Output the [x, y] coordinate of the center of the cell containing the given text.  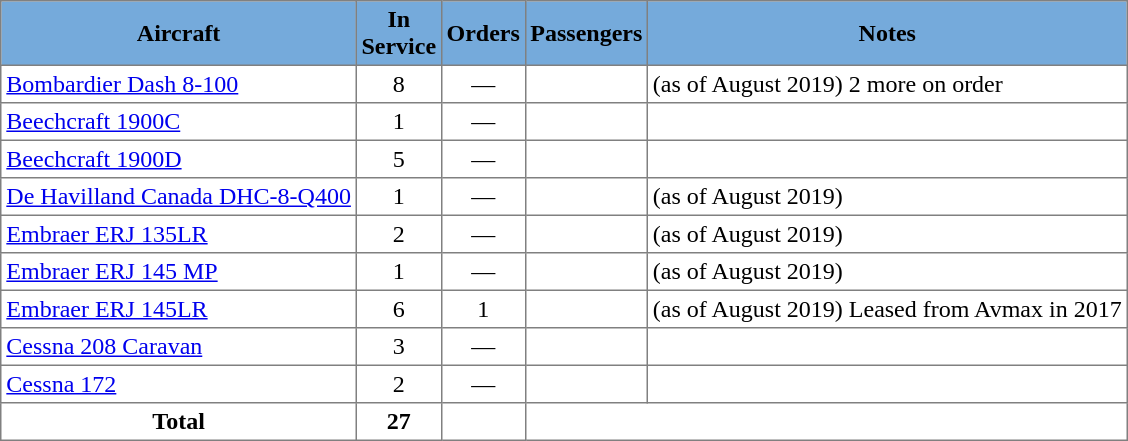
Total [178, 422]
(as of August 2019) 2 more on order [888, 84]
Cessna 208 Caravan [178, 347]
Bombardier Dash 8-100 [178, 84]
Embraer ERJ 135LR [178, 234]
6 [398, 309]
InService [398, 33]
Embraer ERJ 145LR [178, 309]
5 [398, 159]
Beechcraft 1900C [178, 122]
(as of August 2019) Leased from Avmax in 2017 [888, 309]
3 [398, 347]
De Havilland Canada DHC-8-Q400 [178, 197]
8 [398, 84]
Embraer ERJ 145 MP [178, 272]
Aircraft [178, 33]
Passengers [586, 33]
Orders [483, 33]
Beechcraft 1900D [178, 159]
27 [398, 422]
Notes [888, 33]
Cessna 172 [178, 384]
